Determine the (x, y) coordinate at the center of the cell enclosing the given text.  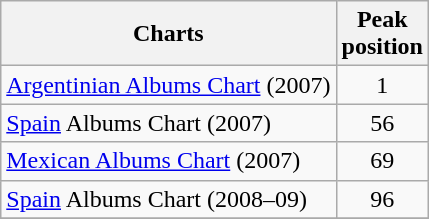
Mexican Albums Chart (2007) (168, 161)
Peakposition (382, 34)
Spain Albums Chart (2007) (168, 123)
69 (382, 161)
Spain Albums Chart (2008–09) (168, 199)
56 (382, 123)
Charts (168, 34)
Argentinian Albums Chart (2007) (168, 85)
1 (382, 85)
96 (382, 199)
